Output the [x, y] coordinate of the center of the cell containing the given text.  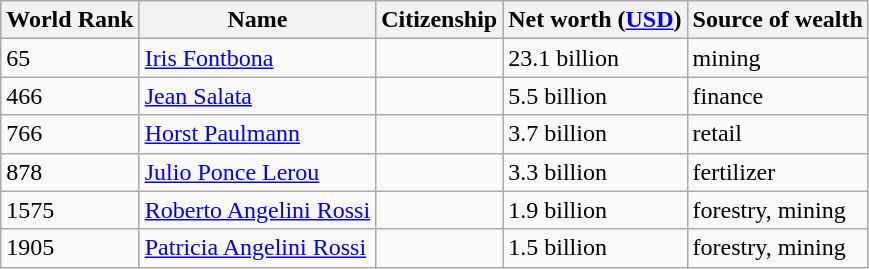
fertilizer [778, 172]
1575 [70, 210]
Net worth (USD) [595, 20]
Source of wealth [778, 20]
3.7 billion [595, 134]
Patricia Angelini Rossi [257, 248]
23.1 billion [595, 58]
Iris Fontbona [257, 58]
finance [778, 96]
1.5 billion [595, 248]
5.5 billion [595, 96]
mining [778, 58]
3.3 billion [595, 172]
retail [778, 134]
878 [70, 172]
466 [70, 96]
1.9 billion [595, 210]
766 [70, 134]
Name [257, 20]
Roberto Angelini Rossi [257, 210]
Citizenship [440, 20]
1905 [70, 248]
65 [70, 58]
Julio Ponce Lerou [257, 172]
Jean Salata [257, 96]
World Rank [70, 20]
Horst Paulmann [257, 134]
